Provide the [x, y] coordinate of the cell's center where the given text is located.  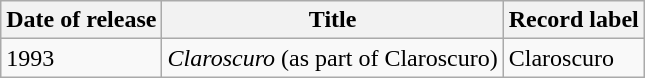
Claroscuro [574, 58]
Title [332, 20]
Record label [574, 20]
Claroscuro (as part of Claroscuro) [332, 58]
Date of release [82, 20]
1993 [82, 58]
